Find where the given text appears and provide that cell's center as [X, Y] coordinate. 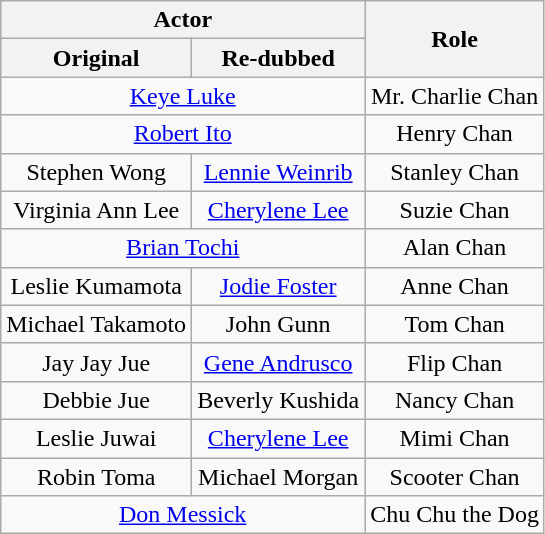
Jay Jay Jue [96, 362]
Gene Andrusco [278, 362]
Scooter Chan [455, 477]
Flip Chan [455, 362]
Anne Chan [455, 286]
Don Messick [183, 515]
John Gunn [278, 324]
Keye Luke [183, 96]
Stephen Wong [96, 172]
Michael Takamoto [96, 324]
Leslie Kumamota [96, 286]
Virginia Ann Lee [96, 210]
Re-dubbed [278, 58]
Robin Toma [96, 477]
Leslie Juwai [96, 438]
Alan Chan [455, 248]
Mr. Charlie Chan [455, 96]
Suzie Chan [455, 210]
Debbie Jue [96, 400]
Lennie Weinrib [278, 172]
Tom Chan [455, 324]
Role [455, 39]
Nancy Chan [455, 400]
Michael Morgan [278, 477]
Actor [183, 20]
Chu Chu the Dog [455, 515]
Robert Ito [183, 134]
Mimi Chan [455, 438]
Beverly Kushida [278, 400]
Brian Tochi [183, 248]
Original [96, 58]
Jodie Foster [278, 286]
Henry Chan [455, 134]
Stanley Chan [455, 172]
